Return the (X, Y) coordinate for the center point of the cell that contains the specified text.  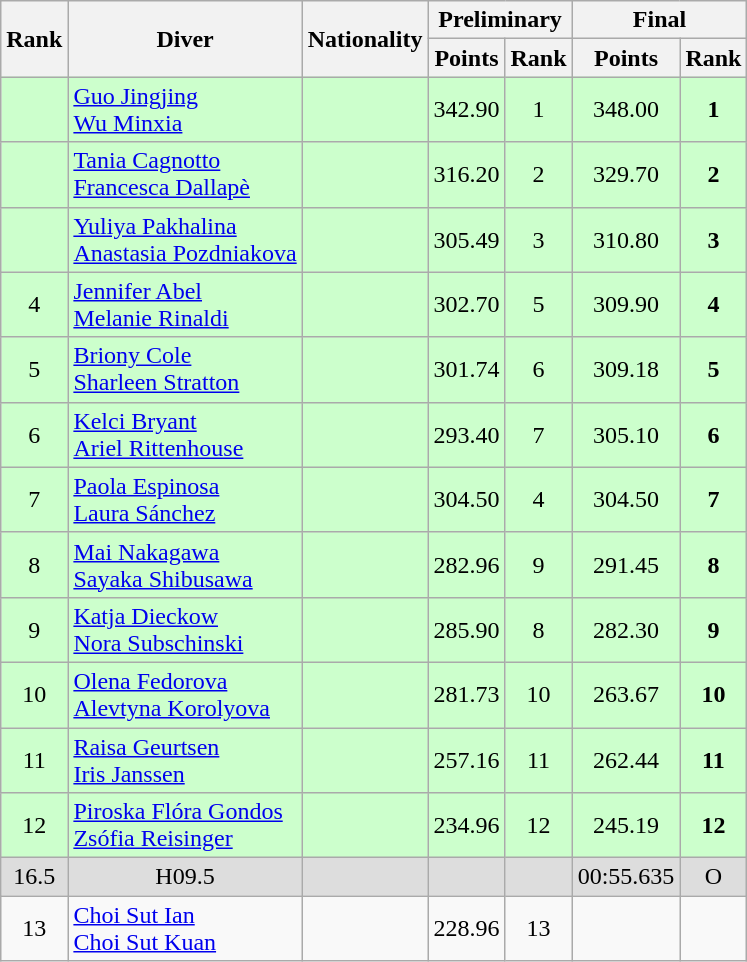
305.10 (626, 434)
281.73 (466, 694)
Preliminary (500, 20)
291.45 (626, 564)
Briony ColeSharleen Stratton (185, 370)
Katja DieckowNora Subschinski (185, 630)
348.00 (626, 110)
Paola EspinosaLaura Sánchez (185, 500)
Olena FedorovaAlevtyna Korolyova (185, 694)
Piroska Flóra GondosZsófia Reisinger (185, 826)
H09.5 (185, 877)
257.16 (466, 760)
228.96 (466, 928)
Choi Sut IanChoi Sut Kuan (185, 928)
Yuliya PakhalinaAnastasia Pozdniakova (185, 240)
16.5 (34, 877)
342.90 (466, 110)
Mai NakagawaSayaka Shibusawa (185, 564)
O (714, 877)
Tania CagnottoFrancesca Dallapè (185, 174)
Nationality (365, 39)
285.90 (466, 630)
Diver (185, 39)
245.19 (626, 826)
262.44 (626, 760)
309.18 (626, 370)
282.30 (626, 630)
305.49 (466, 240)
234.96 (466, 826)
00:55.635 (626, 877)
Final (660, 20)
293.40 (466, 434)
Kelci BryantAriel Rittenhouse (185, 434)
282.96 (466, 564)
301.74 (466, 370)
Guo JingjingWu Minxia (185, 110)
302.70 (466, 304)
310.80 (626, 240)
309.90 (626, 304)
Raisa GeurtsenIris Janssen (185, 760)
263.67 (626, 694)
316.20 (466, 174)
329.70 (626, 174)
Jennifer AbelMelanie Rinaldi (185, 304)
